Scan for the cell matching the given text and deliver its [X, Y] coordinate at center. 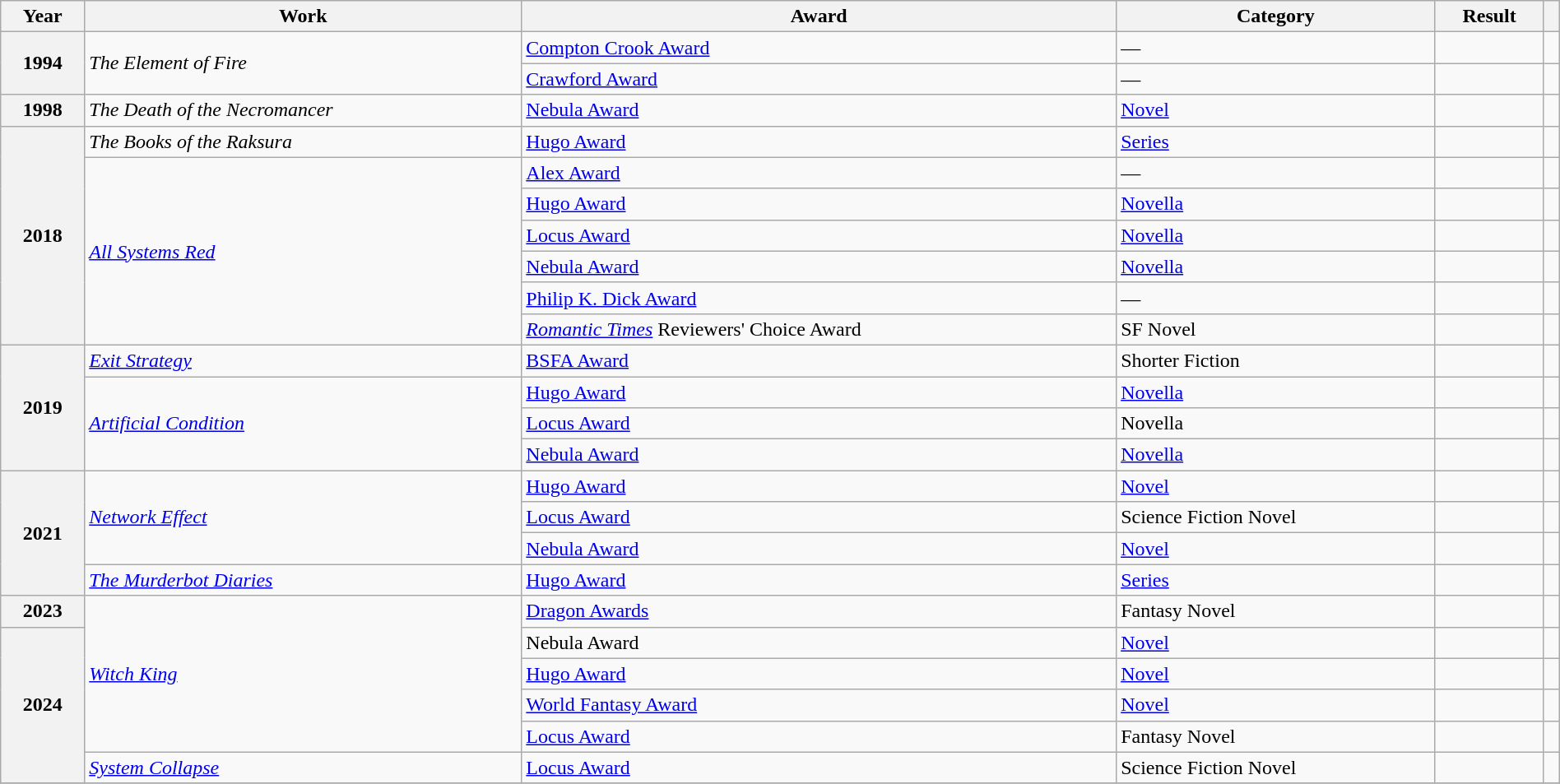
World Fantasy Award [819, 705]
The Death of the Necromancer [303, 110]
The Murderbot Diaries [303, 580]
Result [1489, 16]
Compton Crook Award [819, 48]
Work [303, 16]
2018 [43, 235]
Philip K. Dick Award [819, 298]
The Books of the Raksura [303, 141]
BSFA Award [819, 360]
Award [819, 16]
System Collapse [303, 768]
The Element of Fire [303, 63]
All Systems Red [303, 251]
Exit Strategy [303, 360]
SF Novel [1275, 329]
Alex Award [819, 173]
Shorter Fiction [1275, 360]
Witch King [303, 674]
1998 [43, 110]
Network Effect [303, 517]
2019 [43, 407]
2023 [43, 611]
Dragon Awards [819, 611]
2021 [43, 533]
Category [1275, 16]
Artificial Condition [303, 424]
Year [43, 16]
Romantic Times Reviewers' Choice Award [819, 329]
2024 [43, 705]
1994 [43, 63]
Crawford Award [819, 79]
